Pinpoint the cell where the given text exists, returning its [X, Y] midpoint coordinate. 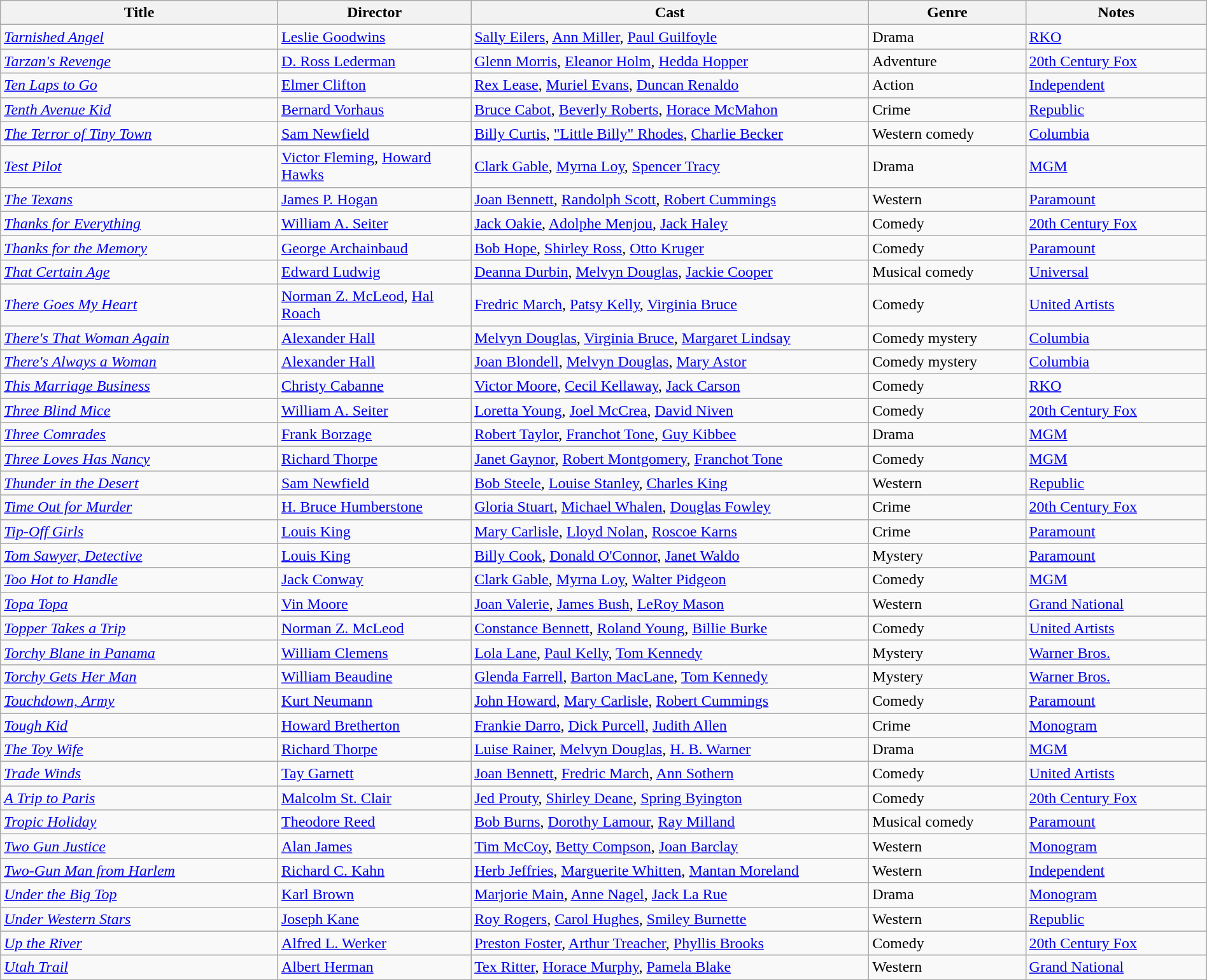
Under Western Stars [139, 919]
Joan Blondell, Melvyn Douglas, Mary Astor [670, 362]
Utah Trail [139, 967]
Jed Prouty, Shirley Deane, Spring Byington [670, 798]
James P. Hogan [374, 199]
Theodore Reed [374, 822]
Jack Oakie, Adolphe Menjou, Jack Haley [670, 223]
Tropic Holiday [139, 822]
Frankie Darro, Dick Purcell, Judith Allen [670, 725]
Tough Kid [139, 725]
Preston Foster, Arthur Treacher, Phyllis Brooks [670, 943]
Thunder in the Desert [139, 483]
Thanks for Everything [139, 223]
Three Comrades [139, 435]
Bob Hope, Shirley Ross, Otto Kruger [670, 248]
Kurt Neumann [374, 701]
Joan Valerie, James Bush, LeRoy Mason [670, 604]
Mary Carlisle, Lloyd Nolan, Roscoe Karns [670, 531]
Topper Takes a Trip [139, 628]
There Goes My Heart [139, 304]
Lola Lane, Paul Kelly, Tom Kennedy [670, 652]
Tarnished Angel [139, 37]
The Toy Wife [139, 750]
Clark Gable, Myrna Loy, Walter Pidgeon [670, 580]
Trade Winds [139, 774]
William Clemens [374, 652]
Torchy Blane in Panama [139, 652]
Tex Ritter, Horace Murphy, Pamela Blake [670, 967]
George Archainbaud [374, 248]
Tom Sawyer, Detective [139, 556]
Universal [1116, 272]
Torchy Gets Her Man [139, 676]
The Terror of Tiny Town [139, 134]
Ten Laps to Go [139, 85]
Glenda Farrell, Barton MacLane, Tom Kennedy [670, 676]
Tarzan's Revenge [139, 61]
The Texans [139, 199]
Fredric March, Patsy Kelly, Virginia Bruce [670, 304]
Vin Moore [374, 604]
Billy Curtis, "Little Billy" Rhodes, Charlie Becker [670, 134]
Richard C. Kahn [374, 871]
Glenn Morris, Eleanor Holm, Hedda Hopper [670, 61]
Karl Brown [374, 895]
Two-Gun Man from Harlem [139, 871]
Three Blind Mice [139, 410]
Time Out for Murder [139, 507]
Norman Z. McLeod [374, 628]
Rex Lease, Muriel Evans, Duncan Renaldo [670, 85]
Constance Bennett, Roland Young, Billie Burke [670, 628]
Tenth Avenue Kid [139, 109]
Luise Rainer, Melvyn Douglas, H. B. Warner [670, 750]
Albert Herman [374, 967]
Gloria Stuart, Michael Whalen, Douglas Fowley [670, 507]
Loretta Young, Joel McCrea, David Niven [670, 410]
Leslie Goodwins [374, 37]
Tim McCoy, Betty Compson, Joan Barclay [670, 846]
Bob Burns, Dorothy Lamour, Ray Milland [670, 822]
Test Pilot [139, 167]
Melvyn Douglas, Virginia Bruce, Margaret Lindsay [670, 338]
Jack Conway [374, 580]
Alfred L. Werker [374, 943]
Edward Ludwig [374, 272]
Adventure [947, 61]
Malcolm St. Clair [374, 798]
Genre [947, 13]
Alan James [374, 846]
Action [947, 85]
A Trip to Paris [139, 798]
Director [374, 13]
Deanna Durbin, Melvyn Douglas, Jackie Cooper [670, 272]
Notes [1116, 13]
Roy Rogers, Carol Hughes, Smiley Burnette [670, 919]
Touchdown, Army [139, 701]
There's That Woman Again [139, 338]
Christy Cabanne [374, 386]
That Certain Age [139, 272]
Howard Bretherton [374, 725]
Norman Z. McLeod, Hal Roach [374, 304]
Three Loves Has Nancy [139, 459]
Bernard Vorhaus [374, 109]
Joan Bennett, Randolph Scott, Robert Cummings [670, 199]
Western comedy [947, 134]
Topa Topa [139, 604]
Frank Borzage [374, 435]
Clark Gable, Myrna Loy, Spencer Tracy [670, 167]
Robert Taylor, Franchot Tone, Guy Kibbee [670, 435]
Tip-Off Girls [139, 531]
Tay Garnett [374, 774]
Herb Jeffries, Marguerite Whitten, Mantan Moreland [670, 871]
D. Ross Lederman [374, 61]
William Beaudine [374, 676]
There's Always a Woman [139, 362]
Sally Eilers, Ann Miller, Paul Guilfoyle [670, 37]
This Marriage Business [139, 386]
Elmer Clifton [374, 85]
Under the Big Top [139, 895]
Too Hot to Handle [139, 580]
Joseph Kane [374, 919]
Marjorie Main, Anne Nagel, Jack La Rue [670, 895]
Victor Fleming, Howard Hawks [374, 167]
Victor Moore, Cecil Kellaway, Jack Carson [670, 386]
Thanks for the Memory [139, 248]
Bruce Cabot, Beverly Roberts, Horace McMahon [670, 109]
Cast [670, 13]
Joan Bennett, Fredric March, Ann Sothern [670, 774]
Bob Steele, Louise Stanley, Charles King [670, 483]
Title [139, 13]
Billy Cook, Donald O'Connor, Janet Waldo [670, 556]
Janet Gaynor, Robert Montgomery, Franchot Tone [670, 459]
H. Bruce Humberstone [374, 507]
Up the River [139, 943]
Two Gun Justice [139, 846]
John Howard, Mary Carlisle, Robert Cummings [670, 701]
